Output the [x, y] coordinate of the center of the cell containing the given text.  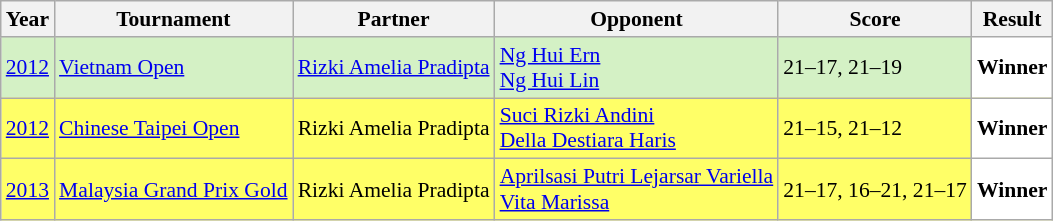
2013 [28, 190]
Aprilsasi Putri Lejarsar Variella Vita Marissa [637, 190]
21–15, 21–12 [875, 128]
Result [1012, 19]
Ng Hui Ern Ng Hui Lin [637, 68]
Year [28, 19]
21–17, 21–19 [875, 68]
Vietnam Open [174, 68]
Score [875, 19]
Chinese Taipei Open [174, 128]
Opponent [637, 19]
Malaysia Grand Prix Gold [174, 190]
Tournament [174, 19]
Suci Rizki Andini Della Destiara Haris [637, 128]
21–17, 16–21, 21–17 [875, 190]
Partner [394, 19]
